From the cell containing the given text, extract its center point as (X, Y) coordinate. 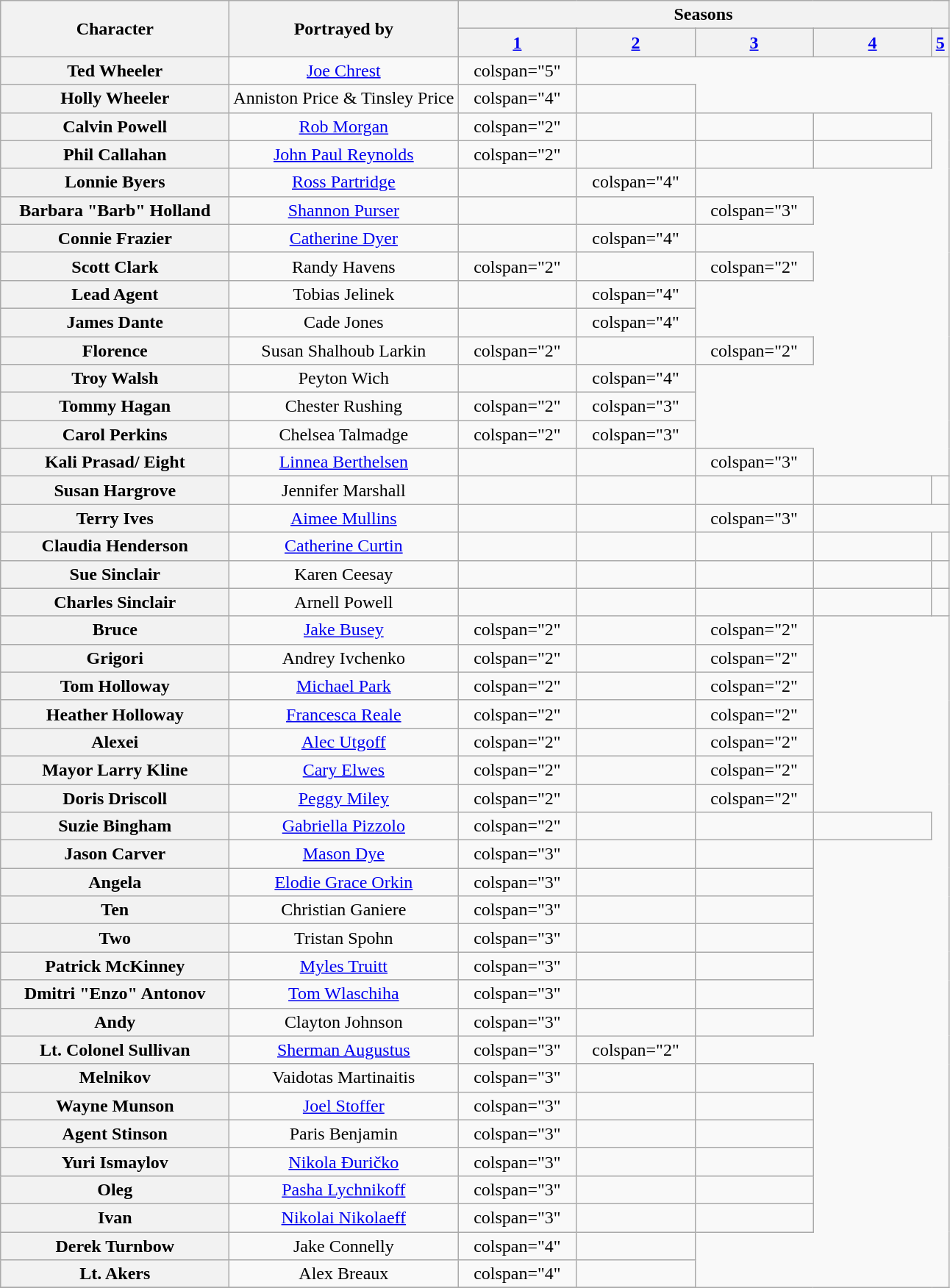
Scott Clark (115, 266)
Suzie Bingham (115, 826)
Anniston Price & Tinsley Price (344, 99)
Nikola Đuričko (344, 1162)
Sue Sinclair (115, 574)
John Paul Reynolds (344, 154)
3 (754, 43)
Francesca Reale (344, 714)
5 (940, 43)
Claudia Henderson (115, 546)
Agent Stinson (115, 1134)
Oleg (115, 1189)
Dmitri "Enzo" Antonov (115, 994)
Two (115, 938)
Shannon Purser (344, 210)
Ross Partridge (344, 182)
Clayton Johnson (344, 1022)
Aimee Mullins (344, 518)
Alex Breaux (344, 1274)
Terry Ives (115, 518)
Susan Shalhoub Larkin (344, 351)
Tom Holloway (115, 686)
Character (115, 29)
Linnea Berthelsen (344, 462)
Joel Stoffer (344, 1106)
Melnikov (115, 1078)
Catherine Dyer (344, 238)
Bruce (115, 630)
2 (635, 43)
Christian Ganiere (344, 910)
Wayne Munson (115, 1106)
Connie Frazier (115, 238)
Andy (115, 1022)
Catherine Curtin (344, 546)
Pasha Lychnikoff (344, 1189)
Myles Truitt (344, 966)
Karen Ceesay (344, 574)
Tom Wlaschiha (344, 994)
4 (872, 43)
Tobias Jelinek (344, 294)
Angela (115, 882)
Jason Carver (115, 854)
Charles Sinclair (115, 602)
Alexei (115, 742)
Grigori (115, 658)
Alec Utgoff (344, 742)
Paris Benjamin (344, 1134)
Arnell Powell (344, 602)
Doris Driscoll (115, 798)
Derek Turnbow (115, 1246)
Mason Dye (344, 854)
Seasons (703, 15)
Rob Morgan (344, 126)
Nikolai Nikolaeff (344, 1217)
Phil Callahan (115, 154)
Lead Agent (115, 294)
Jennifer Marshall (344, 490)
1 (518, 43)
Barbara "Barb" Holland (115, 210)
Elodie Grace Orkin (344, 882)
Andrey Ivchenko (344, 658)
Troy Walsh (115, 379)
Holly Wheeler (115, 99)
Tristan Spohn (344, 938)
Cary Elwes (344, 770)
Vaidotas Martinaitis (344, 1078)
Chelsea Talmadge (344, 434)
Yuri Ismaylov (115, 1162)
Jake Connelly (344, 1246)
Susan Hargrove (115, 490)
James Dante (115, 322)
Portrayed by (344, 29)
Cade Jones (344, 322)
Kali Prasad/ Eight (115, 462)
Randy Havens (344, 266)
Lt. Akers (115, 1274)
Carol Perkins (115, 434)
Michael Park (344, 686)
Sherman Augustus (344, 1050)
Gabriella Pizzolo (344, 826)
Ted Wheeler (115, 71)
Calvin Powell (115, 126)
Tommy Hagan (115, 407)
Patrick McKinney (115, 966)
Joe Chrest (344, 71)
Lt. Colonel Sullivan (115, 1050)
Lonnie Byers (115, 182)
colspan="5" (518, 71)
Florence (115, 351)
Ten (115, 910)
Chester Rushing (344, 407)
Heather Holloway (115, 714)
Mayor Larry Kline (115, 770)
Peggy Miley (344, 798)
Jake Busey (344, 630)
Peyton Wich (344, 379)
Ivan (115, 1217)
